From the cell containing the given text, extract its center point as (X, Y) coordinate. 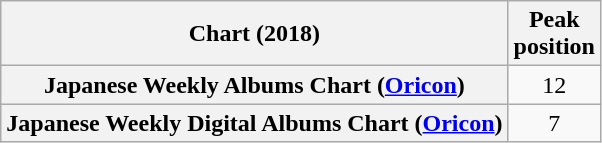
Peak position (554, 34)
7 (554, 123)
Chart (2018) (254, 34)
Japanese Weekly Digital Albums Chart (Oricon) (254, 123)
Japanese Weekly Albums Chart (Oricon) (254, 85)
12 (554, 85)
